Determine the (X, Y) coordinate at the center of the cell enclosing the given text.  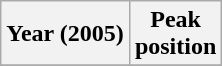
Peakposition (175, 34)
Year (2005) (66, 34)
